Return (X, Y) of the center of cell containing provided text 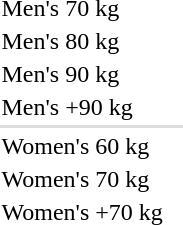
Men's 80 kg (82, 41)
Men's 90 kg (82, 74)
Women's 70 kg (82, 179)
Men's +90 kg (82, 107)
Women's 60 kg (82, 146)
